From the cell containing the given text, extract its center point as (X, Y) coordinate. 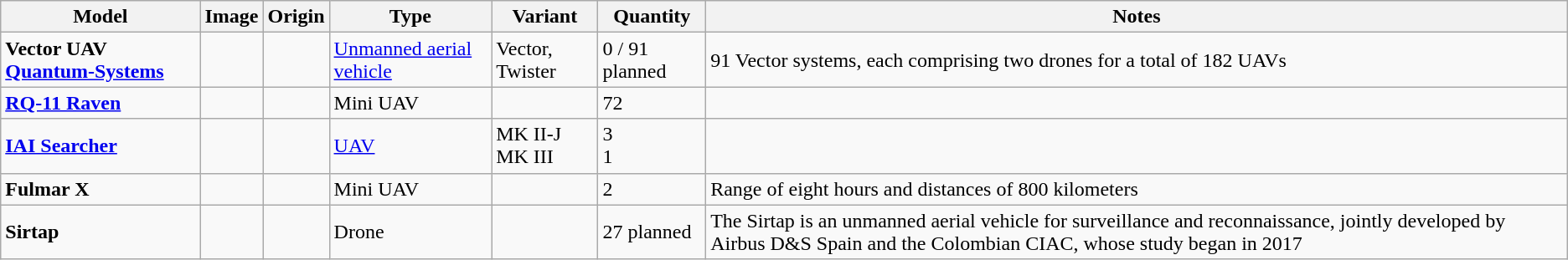
UAV (410, 145)
Quantity (652, 17)
Image (231, 17)
Vector UAV Quantum-Systems (101, 60)
Fulmar X (101, 189)
Vector, Twister (544, 60)
0 / 91 planned (652, 60)
Range of eight hours and distances of 800 kilometers (1137, 189)
91 Vector systems, each comprising two drones for a total of 182 UAVs (1137, 60)
2 (652, 189)
Notes (1137, 17)
27 planned (652, 232)
Unmanned aerial vehicle (410, 60)
MK II-JMK III (544, 145)
31 (652, 145)
Type (410, 17)
Origin (297, 17)
Model (101, 17)
Sirtap (101, 232)
Drone (410, 232)
RQ-11 Raven (101, 103)
IAI Searcher (101, 145)
Variant (544, 17)
72 (652, 103)
